From the cell containing the given text, extract its center point as (x, y) coordinate. 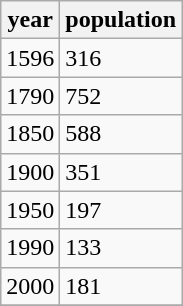
1596 (30, 58)
351 (121, 172)
752 (121, 96)
181 (121, 286)
316 (121, 58)
1950 (30, 210)
1850 (30, 134)
2000 (30, 286)
1900 (30, 172)
population (121, 20)
588 (121, 134)
1990 (30, 248)
year (30, 20)
197 (121, 210)
133 (121, 248)
1790 (30, 96)
